Provide the [x, y] coordinate of the cell's center where the given text is located.  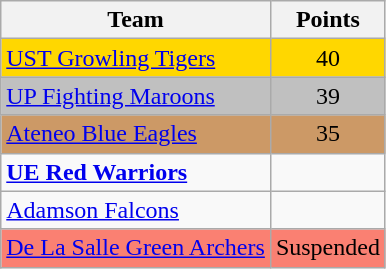
UST Growling Tigers [136, 58]
Adamson Falcons [136, 210]
UE Red Warriors [136, 172]
Team [136, 20]
UP Fighting Maroons [136, 96]
39 [328, 96]
40 [328, 58]
35 [328, 134]
Suspended [328, 248]
De La Salle Green Archers [136, 248]
Ateneo Blue Eagles [136, 134]
Points [328, 20]
